Pinpoint the cell where the given text exists, returning its [X, Y] midpoint coordinate. 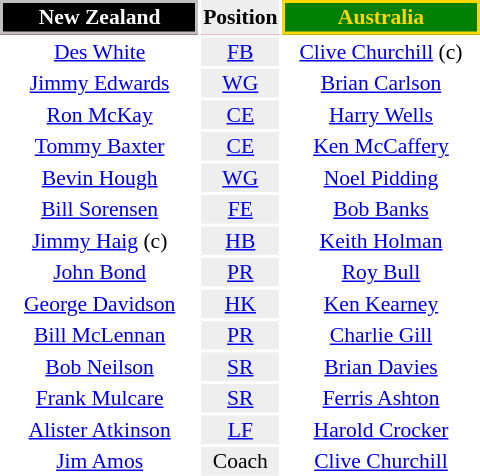
Roy Bull [381, 272]
Ken McCaffery [381, 146]
HK [240, 304]
George Davidson [100, 304]
Alister Atkinson [100, 430]
Des White [100, 52]
Coach [240, 461]
Clive Churchill (c) [381, 52]
Jim Amos [100, 461]
Bob Neilson [100, 366]
Australia [381, 17]
FB [240, 52]
Bob Banks [381, 209]
Harry Wells [381, 114]
Harold Crocker [381, 430]
Jimmy Edwards [100, 83]
Bill Sorensen [100, 209]
Ken Kearney [381, 304]
Charlie Gill [381, 335]
Bill McLennan [100, 335]
FE [240, 209]
Position [240, 17]
Ron McKay [100, 114]
Brian Davies [381, 366]
LF [240, 430]
Jimmy Haig (c) [100, 240]
John Bond [100, 272]
Keith Holman [381, 240]
Bevin Hough [100, 178]
Frank Mulcare [100, 398]
New Zealand [100, 17]
Brian Carlson [381, 83]
Noel Pidding [381, 178]
Clive Churchill [381, 461]
HB [240, 240]
Ferris Ashton [381, 398]
Tommy Baxter [100, 146]
